Extract the [X, Y] coordinate from the center of the cell holding the provided text.  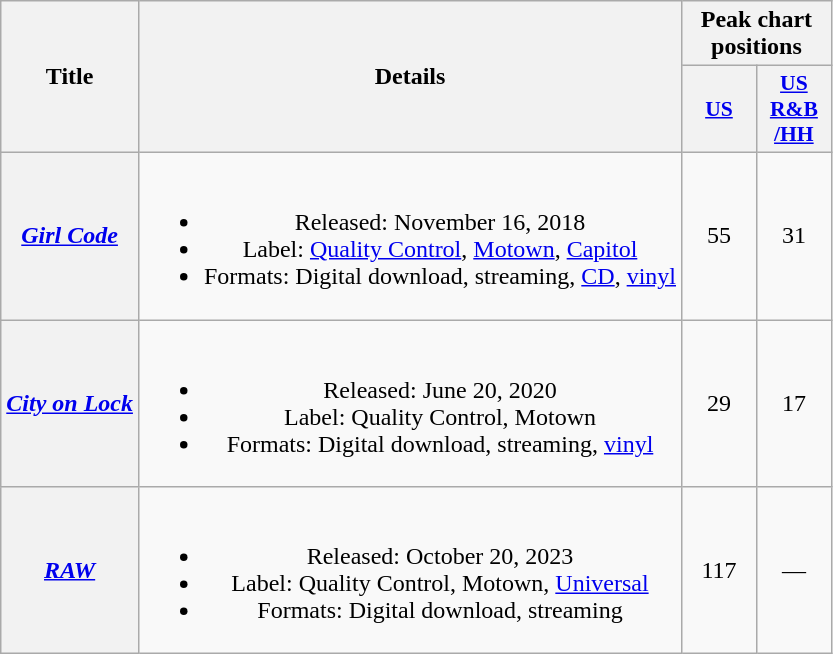
31 [794, 236]
Released: June 20, 2020Label: Quality Control, MotownFormats: Digital download, streaming, vinyl [410, 404]
US [720, 110]
Released: November 16, 2018Label: Quality Control, Motown, CapitolFormats: Digital download, streaming, CD, vinyl [410, 236]
29 [720, 404]
17 [794, 404]
City on Lock [70, 404]
Title [70, 77]
Peak chart positions [757, 34]
117 [720, 570]
Girl Code [70, 236]
— [794, 570]
Details [410, 77]
Released: October 20, 2023Label: Quality Control, Motown, UniversalFormats: Digital download, streaming [410, 570]
55 [720, 236]
RAW [70, 570]
USR&B/HH [794, 110]
